Provide the [x, y] coordinate of the cell's center where the given text is located.  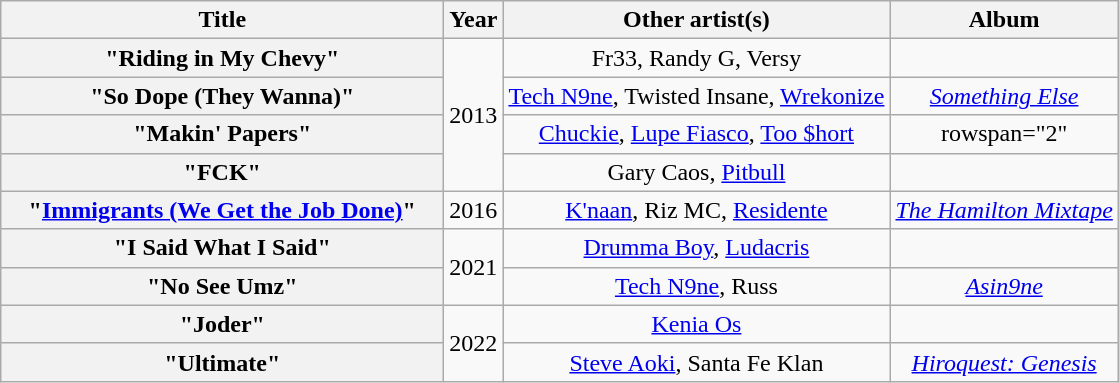
"Makin' Papers" [222, 134]
Hiroquest: Genesis [1004, 362]
Chuckie, Lupe Fiasco, Too $hort [696, 134]
"So Dope (They Wanna)" [222, 96]
Steve Aoki, Santa Fe Klan [696, 362]
2022 [474, 343]
Drumma Boy, Ludacris [696, 248]
Fr33, Randy G, Versy [696, 58]
2013 [474, 115]
Something Else [1004, 96]
Kenia Os [696, 324]
The Hamilton Mixtape [1004, 210]
"FCK" [222, 172]
Other artist(s) [696, 20]
Album [1004, 20]
Gary Caos, Pitbull [696, 172]
2016 [474, 210]
Tech N9ne, Russ [696, 286]
rowspan="2" [1004, 134]
"Joder" [222, 324]
Tech N9ne, Twisted Insane, Wrekonize [696, 96]
Title [222, 20]
2021 [474, 267]
Year [474, 20]
"Ultimate" [222, 362]
"Riding in My Chevy" [222, 58]
"No See Umz" [222, 286]
"Immigrants (We Get the Job Done)" [222, 210]
K'naan, Riz MC, Residente [696, 210]
"I Said What I Said" [222, 248]
Asin9ne [1004, 286]
